Output the (X, Y) coordinate of the center of the cell containing the given text.  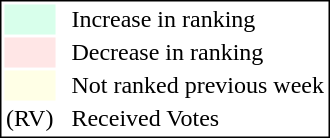
Decrease in ranking (198, 53)
Increase in ranking (198, 19)
Received Votes (198, 119)
Not ranked previous week (198, 85)
(RV) (29, 119)
